Identify which cell holds the provided text, then report its [x, y] central coordinate. 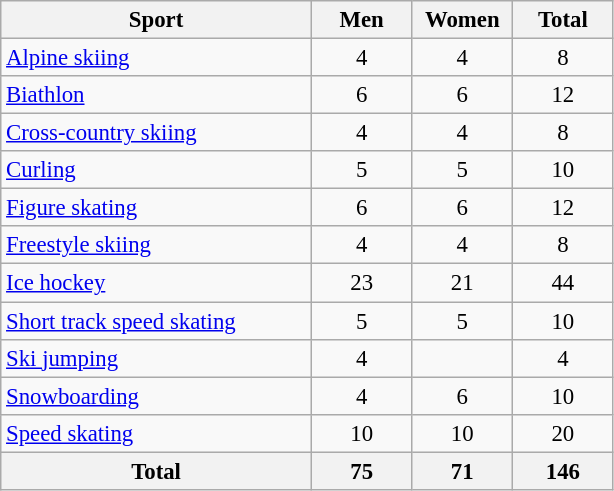
23 [362, 283]
Sport [156, 20]
Curling [156, 170]
75 [362, 471]
21 [462, 283]
146 [564, 471]
Ice hockey [156, 283]
44 [564, 283]
Women [462, 20]
Ski jumping [156, 358]
Snowboarding [156, 396]
Cross-country skiing [156, 133]
Alpine skiing [156, 58]
Biathlon [156, 95]
71 [462, 471]
Figure skating [156, 208]
Short track speed skating [156, 321]
Freestyle skiing [156, 245]
Speed skating [156, 433]
20 [564, 433]
Men [362, 20]
